Provide the (x, y) coordinate of the cell's center where the given text is located.  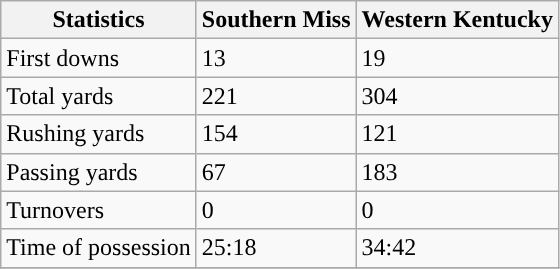
13 (276, 58)
Statistics (99, 20)
121 (457, 134)
Rushing yards (99, 134)
Passing yards (99, 172)
Turnovers (99, 210)
221 (276, 96)
Western Kentucky (457, 20)
304 (457, 96)
19 (457, 58)
183 (457, 172)
Total yards (99, 96)
25:18 (276, 248)
Time of possession (99, 248)
Southern Miss (276, 20)
67 (276, 172)
First downs (99, 58)
154 (276, 134)
34:42 (457, 248)
